Pinpoint the cell where the given text exists, returning its [X, Y] midpoint coordinate. 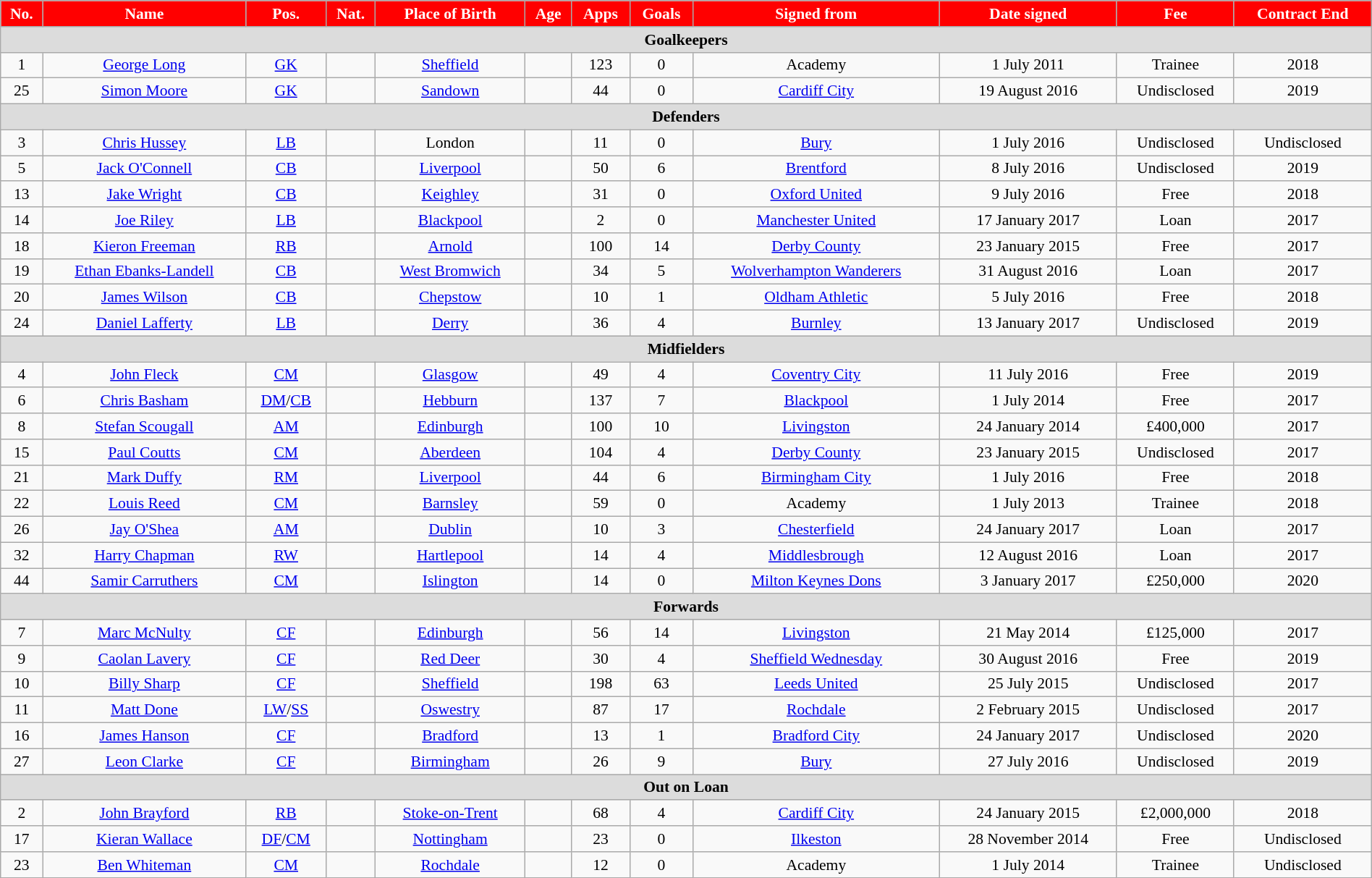
12 [601, 865]
Oxford United [816, 195]
Milton Keynes Dons [816, 581]
Chepstow [450, 297]
11 July 2016 [1028, 375]
Date signed [1028, 14]
Aberdeen [450, 452]
Louis Reed [145, 504]
Burnley [816, 324]
17 January 2017 [1028, 220]
22 [22, 504]
Arnold [450, 246]
John Brayford [145, 814]
Oswestry [450, 710]
Oldham Athletic [816, 297]
21 May 2014 [1028, 633]
Hebburn [450, 401]
Simon Moore [145, 91]
Fee [1175, 14]
Birmingham City [816, 478]
Place of Birth [450, 14]
104 [601, 452]
Jake Wright [145, 195]
63 [661, 684]
27 [22, 761]
DF/CM [287, 839]
Goals [661, 14]
Forwards [686, 607]
Age [549, 14]
Keighley [450, 195]
Stefan Scougall [145, 426]
21 [22, 478]
Billy Sharp [145, 684]
Red Deer [450, 659]
50 [601, 169]
Derry [450, 324]
27 July 2016 [1028, 761]
Matt Done [145, 710]
30 August 2016 [1028, 659]
25 [22, 91]
£125,000 [1175, 633]
Chris Basham [145, 401]
Pos. [287, 14]
Paul Coutts [145, 452]
£400,000 [1175, 426]
Chris Hussey [145, 143]
31 [601, 195]
Glasgow [450, 375]
Leon Clarke [145, 761]
RM [287, 478]
Manchester United [816, 220]
137 [601, 401]
Jack O'Connell [145, 169]
34 [601, 271]
Defenders [686, 117]
George Long [145, 65]
8 July 2016 [1028, 169]
18 [22, 246]
13 January 2017 [1028, 324]
Daniel Lafferty [145, 324]
16 [22, 736]
2 February 2015 [1028, 710]
49 [601, 375]
25 July 2015 [1028, 684]
Kieron Freeman [145, 246]
Barnsley [450, 504]
30 [601, 659]
John Fleck [145, 375]
9 July 2016 [1028, 195]
DM/CB [287, 401]
Ilkeston [816, 839]
1 July 2011 [1028, 65]
123 [601, 65]
Chesterfield [816, 530]
Bradford City [816, 736]
Joe Riley [145, 220]
RW [287, 555]
Brentford [816, 169]
Dublin [450, 530]
36 [601, 324]
Sheffield Wednesday [816, 659]
James Hanson [145, 736]
West Bromwich [450, 271]
Bradford [450, 736]
3 January 2017 [1028, 581]
19 [22, 271]
Caolan Lavery [145, 659]
£250,000 [1175, 581]
Samir Carruthers [145, 581]
24 January 2014 [1028, 426]
Kieran Wallace [145, 839]
LW/SS [287, 710]
19 August 2016 [1028, 91]
Hartlepool [450, 555]
Leeds United [816, 684]
31 August 2016 [1028, 271]
59 [601, 504]
198 [601, 684]
Out on Loan [686, 788]
Contract End [1303, 14]
87 [601, 710]
£2,000,000 [1175, 814]
Name [145, 14]
Middlesbrough [816, 555]
Nottingham [450, 839]
Midfielders [686, 349]
68 [601, 814]
Islington [450, 581]
1 July 2013 [1028, 504]
Signed from [816, 14]
28 November 2014 [1028, 839]
Apps [601, 14]
5 July 2016 [1028, 297]
8 [22, 426]
Goalkeepers [686, 40]
Birmingham [450, 761]
20 [22, 297]
Mark Duffy [145, 478]
24 [22, 324]
24 January 2015 [1028, 814]
Nat. [351, 14]
Coventry City [816, 375]
Jay O'Shea [145, 530]
Wolverhampton Wanderers [816, 271]
Ethan Ebanks-Landell [145, 271]
56 [601, 633]
15 [22, 452]
Sandown [450, 91]
Marc McNulty [145, 633]
London [450, 143]
Stoke-on-Trent [450, 814]
32 [22, 555]
12 August 2016 [1028, 555]
No. [22, 14]
Ben Whiteman [145, 865]
Harry Chapman [145, 555]
James Wilson [145, 297]
